Determine the (X, Y) coordinate at the center of the cell enclosing the given text.  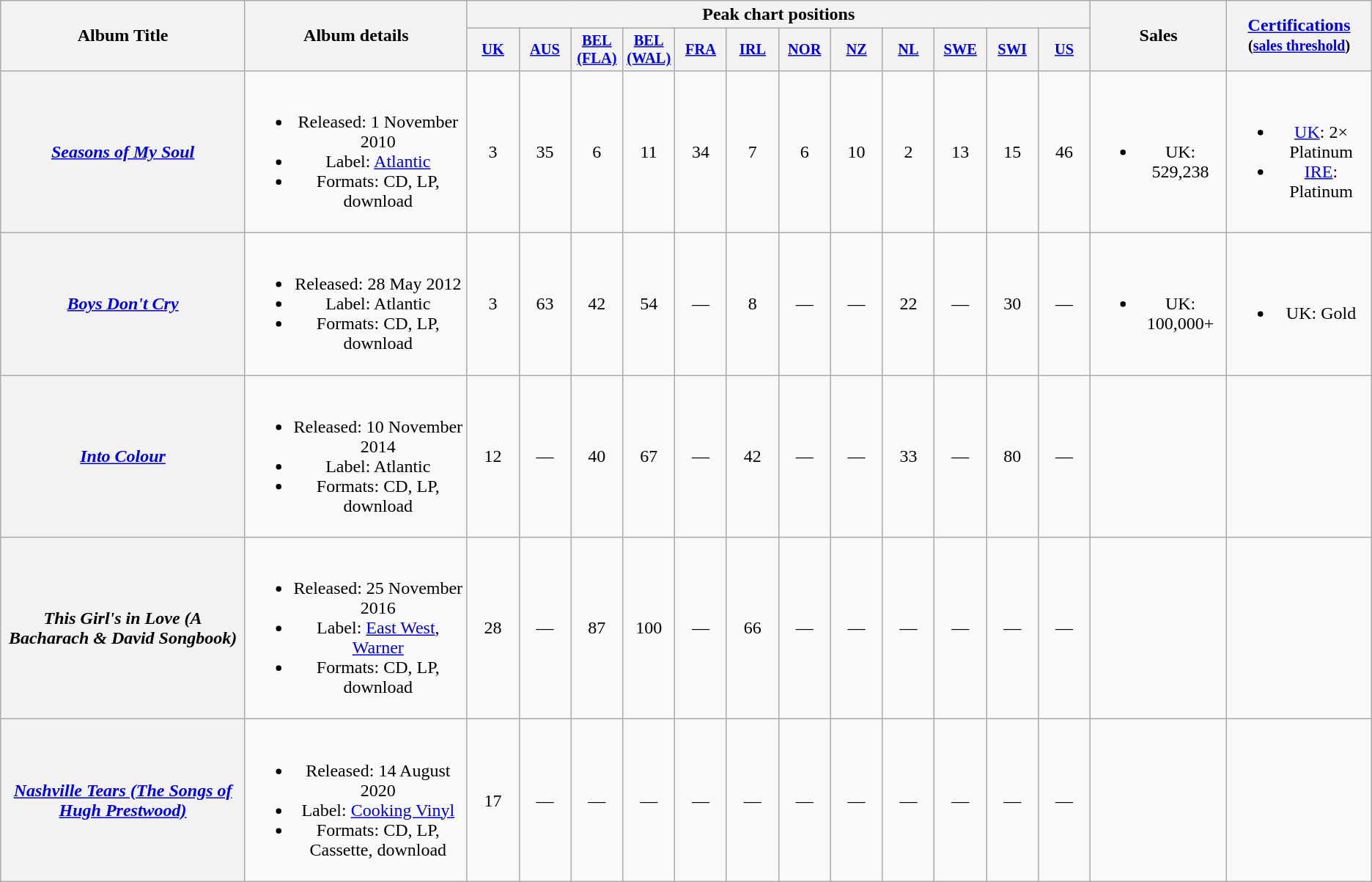
Peak chart positions (778, 15)
Seasons of My Soul (123, 151)
15 (1013, 151)
10 (856, 151)
This Girl's in Love (A Bacharach & David Songbook) (123, 628)
80 (1013, 456)
22 (909, 304)
NOR (805, 50)
Released: 14 August 2020Label: Cooking VinylFormats: CD, LP, Cassette, download (356, 801)
Album details (356, 36)
40 (597, 456)
46 (1064, 151)
63 (545, 304)
Nashville Tears (The Songs of Hugh Prestwood) (123, 801)
12 (493, 456)
54 (649, 304)
Sales (1158, 36)
Certifications(sales threshold) (1299, 36)
35 (545, 151)
Released: 1 November 2010Label: AtlanticFormats: CD, LP, download (356, 151)
BEL (FLA) (597, 50)
UK (493, 50)
30 (1013, 304)
UK: 100,000+ (1158, 304)
SWE (960, 50)
66 (752, 628)
17 (493, 801)
UK: 2× PlatinumIRE: Platinum (1299, 151)
FRA (701, 50)
IRL (752, 50)
2 (909, 151)
28 (493, 628)
Into Colour (123, 456)
AUS (545, 50)
NL (909, 50)
8 (752, 304)
13 (960, 151)
Released: 10 November 2014Label: AtlanticFormats: CD, LP, download (356, 456)
UK: Gold (1299, 304)
11 (649, 151)
Released: 28 May 2012Label: AtlanticFormats: CD, LP, download (356, 304)
US (1064, 50)
67 (649, 456)
34 (701, 151)
NZ (856, 50)
UK: 529,238 (1158, 151)
7 (752, 151)
BEL (WAL) (649, 50)
SWI (1013, 50)
Released: 25 November 2016Label: East West, WarnerFormats: CD, LP, download (356, 628)
100 (649, 628)
Boys Don't Cry (123, 304)
Album Title (123, 36)
33 (909, 456)
87 (597, 628)
